Extract the [x, y] coordinate from the center of the cell holding the provided text.  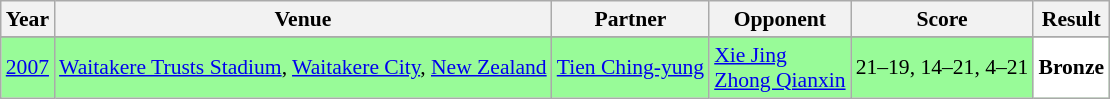
Waitakere Trusts Stadium, Waitakere City, New Zealand [303, 68]
Bronze [1071, 68]
Opponent [780, 19]
Xie Jing Zhong Qianxin [780, 68]
2007 [28, 68]
21–19, 14–21, 4–21 [942, 68]
Partner [630, 19]
Tien Ching-yung [630, 68]
Year [28, 19]
Venue [303, 19]
Result [1071, 19]
Score [942, 19]
